Determine the (X, Y) coordinate at the center of the cell enclosing the given text.  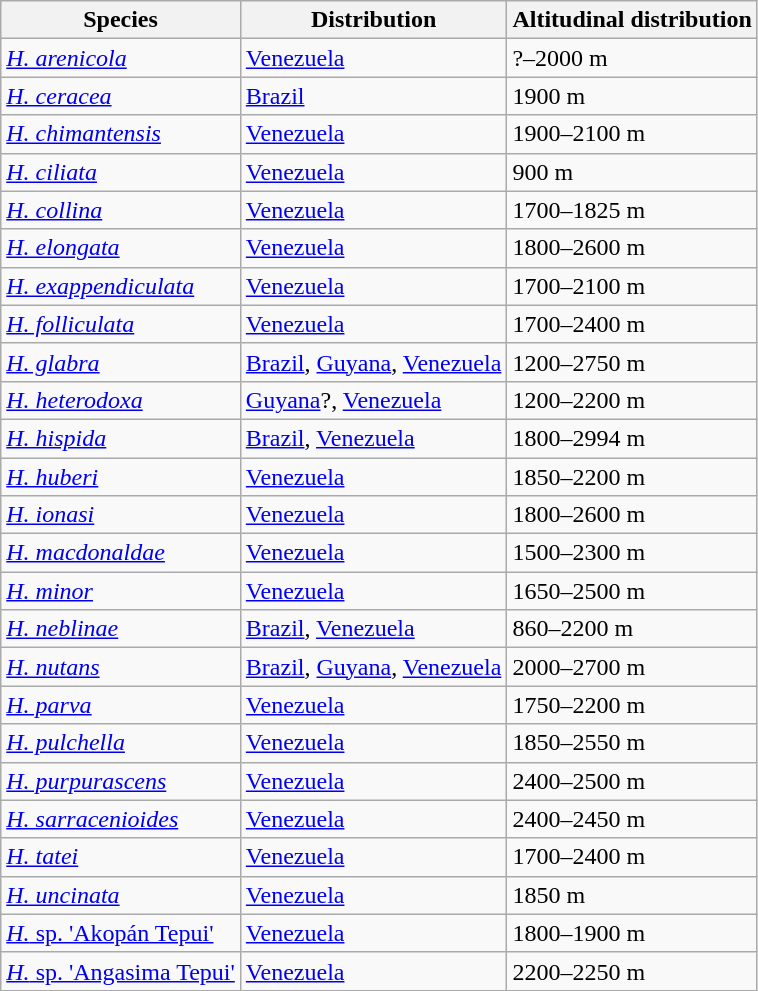
1700–2100 m (632, 286)
H. minor (121, 591)
H. sarracenioides (121, 819)
H. hispida (121, 438)
H. ciliata (121, 172)
1900 m (632, 96)
H. tatei (121, 857)
Distribution (374, 20)
H. purpurascens (121, 781)
H. ionasi (121, 515)
H. ceracea (121, 96)
Altitudinal distribution (632, 20)
H. nutans (121, 667)
Species (121, 20)
H. parva (121, 705)
H. neblinae (121, 629)
H. elongata (121, 248)
H. sp. 'Angasima Tepui' (121, 971)
H. sp. 'Akopán Tepui' (121, 933)
1650–2500 m (632, 591)
1800–1900 m (632, 933)
1750–2200 m (632, 705)
H. chimantensis (121, 134)
H. huberi (121, 477)
H. exappendiculata (121, 286)
H. uncinata (121, 895)
900 m (632, 172)
1900–2100 m (632, 134)
H. folliculata (121, 324)
2000–2700 m (632, 667)
Brazil (374, 96)
860–2200 m (632, 629)
2200–2250 m (632, 971)
1850–2550 m (632, 743)
1700–1825 m (632, 210)
H. arenicola (121, 58)
2400–2500 m (632, 781)
1850–2200 m (632, 477)
1850 m (632, 895)
2400–2450 m (632, 819)
1200–2200 m (632, 400)
1500–2300 m (632, 553)
H. heterodoxa (121, 400)
?–2000 m (632, 58)
Guyana?, Venezuela (374, 400)
H. glabra (121, 362)
H. pulchella (121, 743)
H. collina (121, 210)
H. macdonaldae (121, 553)
1800–2994 m (632, 438)
1200–2750 m (632, 362)
